Provide the (x, y) coordinate of the cell's center where the given text is located.  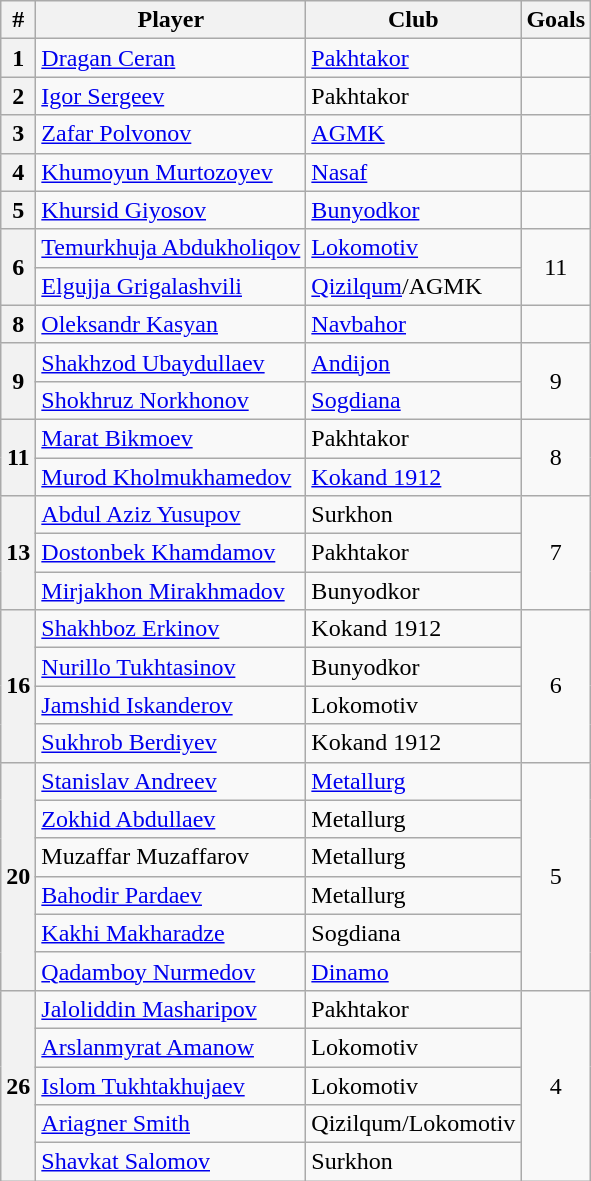
Bahodir Pardaev (171, 895)
26 (18, 1085)
7 (556, 553)
Dragan Ceran (171, 58)
Shokhruz Norkhonov (171, 400)
Abdul Aziz Yusupov (171, 515)
Sukhrob Berdiyev (171, 743)
2 (18, 96)
Khursid Giyosov (171, 210)
Qadamboy Nurmedov (171, 971)
Zokhid Abdullaev (171, 819)
Club (414, 20)
Shakhzod Ubaydullaev (171, 362)
13 (18, 553)
Qizilqum/AGMK (414, 286)
Nasaf (414, 172)
Player (171, 20)
Marat Bikmoev (171, 438)
Mirjakhon Mirakhmadov (171, 591)
Navbahor (414, 324)
Temurkhuja Abdukholiqov (171, 248)
Igor Sergeev (171, 96)
Elgujja Grigalashvili (171, 286)
Dostonbek Khamdamov (171, 553)
Stanislav Andreev (171, 781)
Dinamo (414, 971)
Shakhboz Erkinov (171, 629)
Muzaffar Muzaffarov (171, 857)
Kakhi Makharadze (171, 933)
AGMK (414, 134)
Khumoyun Murtozoyev (171, 172)
Arslanmyrat Amanow (171, 1047)
Andijon (414, 362)
Qizilqum/Lokomotiv (414, 1124)
20 (18, 876)
Jamshid Iskanderov (171, 705)
Oleksandr Kasyan (171, 324)
# (18, 20)
Nurillo Tukhtasinov (171, 667)
Murod Kholmukhamedov (171, 477)
3 (18, 134)
Islom Tukhtakhujaev (171, 1085)
Shavkat Salomov (171, 1162)
16 (18, 686)
1 (18, 58)
Jaloliddin Masharipov (171, 1009)
Zafar Polvonov (171, 134)
Ariagner Smith (171, 1124)
Goals (556, 20)
